Output the [X, Y] coordinate of the center of the cell containing the given text.  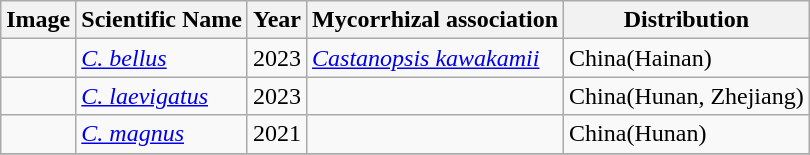
C. laevigatus [162, 96]
China(Hunan, Zhejiang) [687, 96]
C. bellus [162, 58]
Year [276, 20]
Mycorrhizal association [436, 20]
Castanopsis kawakamii [436, 58]
China(Hainan) [687, 58]
C. magnus [162, 134]
China(Hunan) [687, 134]
Image [38, 20]
2021 [276, 134]
Scientific Name [162, 20]
Distribution [687, 20]
